Locate the cell with the specified text and output its (x, y) center coordinate. 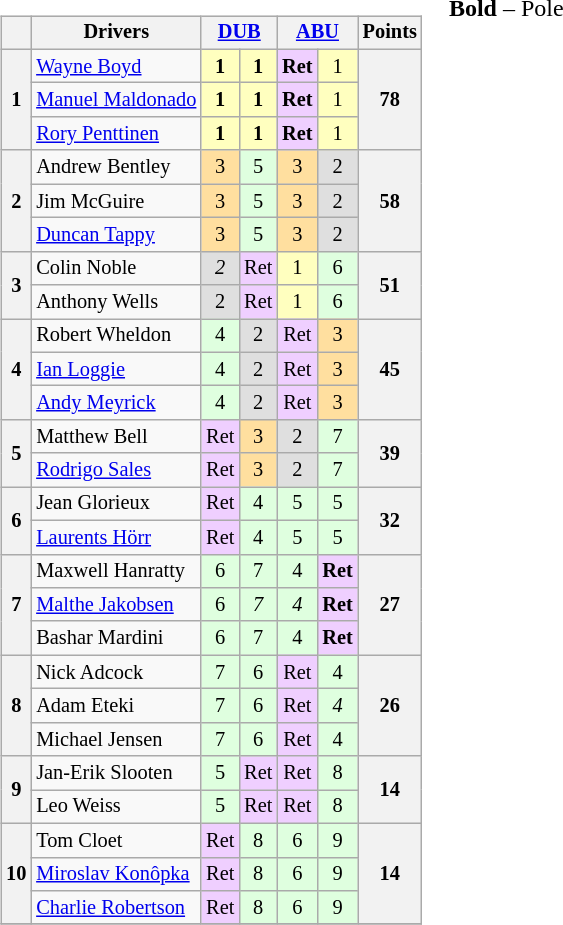
Jim McGuire (116, 201)
39 (390, 454)
Maxwell Hanratty (116, 571)
Wayne Boyd (116, 66)
32 (390, 520)
Jan-Erik Slooten (116, 773)
Charlie Robertson (116, 908)
Colin Noble (116, 268)
45 (390, 370)
26 (390, 706)
Malthe Jakobsen (116, 605)
ABU (317, 33)
Points (390, 33)
Adam Eteki (116, 706)
Matthew Bell (116, 437)
Andy Meyrick (116, 403)
DUB (239, 33)
51 (390, 284)
Leo Weiss (116, 807)
Nick Adcock (116, 672)
Michael Jensen (116, 739)
27 (390, 604)
Robert Wheldon (116, 336)
Tom Cloet (116, 840)
Anthony Wells (116, 302)
Laurents Hörr (116, 537)
Ian Loggie (116, 369)
Manuel Maldonado (116, 100)
58 (390, 200)
Duncan Tappy (116, 235)
Andrew Bentley (116, 167)
Drivers (116, 33)
Bashar Mardini (116, 638)
Miroslav Konôpka (116, 874)
Rodrigo Sales (116, 470)
10 (16, 874)
Rory Penttinen (116, 134)
Jean Glorieux (116, 504)
78 (390, 100)
